Output the (X, Y) coordinate of the center of the cell containing the given text.  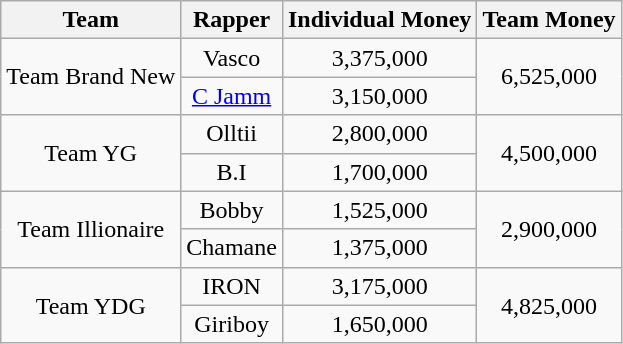
Rapper (232, 20)
2,800,000 (379, 134)
2,900,000 (549, 229)
1,700,000 (379, 172)
Vasco (232, 58)
Team YDG (91, 305)
1,375,000 (379, 248)
Team (91, 20)
Team YG (91, 153)
3,375,000 (379, 58)
Team Brand New (91, 77)
1,650,000 (379, 324)
6,525,000 (549, 77)
3,150,000 (379, 96)
Olltii (232, 134)
Individual Money (379, 20)
B.I (232, 172)
4,500,000 (549, 153)
IRON (232, 286)
3,175,000 (379, 286)
Team Money (549, 20)
1,525,000 (379, 210)
Team Illionaire (91, 229)
4,825,000 (549, 305)
Giriboy (232, 324)
Chamane (232, 248)
C Jamm (232, 96)
Bobby (232, 210)
